Output the (X, Y) coordinate of the center of the cell containing the given text.  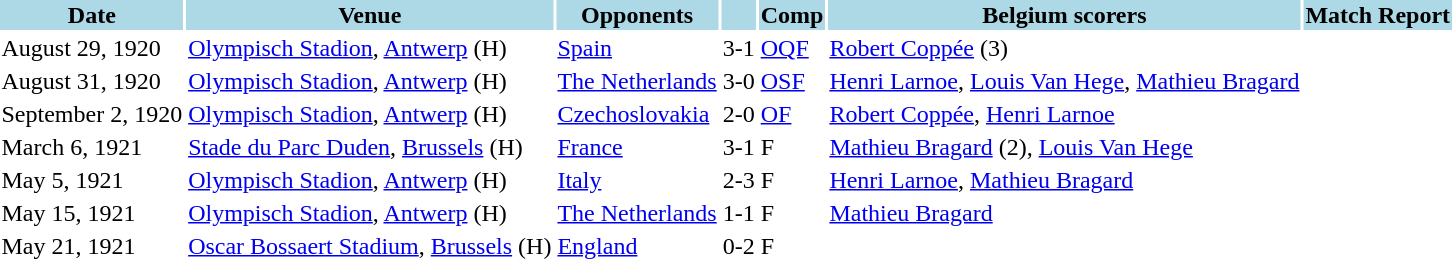
OSF (792, 81)
OQF (792, 48)
Comp (792, 15)
Henri Larnoe, Louis Van Hege, Mathieu Bragard (1064, 81)
Robert Coppée (3) (1064, 48)
Opponents (637, 15)
2-3 (738, 180)
Mathieu Bragard (1064, 213)
Czechoslovakia (637, 114)
Match Report (1378, 15)
1-1 (738, 213)
Venue (370, 15)
May 15, 1921 (92, 213)
Mathieu Bragard (2), Louis Van Hege (1064, 147)
Italy (637, 180)
August 29, 1920 (92, 48)
August 31, 1920 (92, 81)
Henri Larnoe, Mathieu Bragard (1064, 180)
September 2, 1920 (92, 114)
OF (792, 114)
May 5, 1921 (92, 180)
3-0 (738, 81)
2-0 (738, 114)
Robert Coppée, Henri Larnoe (1064, 114)
Stade du Parc Duden, Brussels (H) (370, 147)
March 6, 1921 (92, 147)
Spain (637, 48)
France (637, 147)
Belgium scorers (1064, 15)
Date (92, 15)
